Output the [x, y] coordinate of the center of the cell containing the given text.  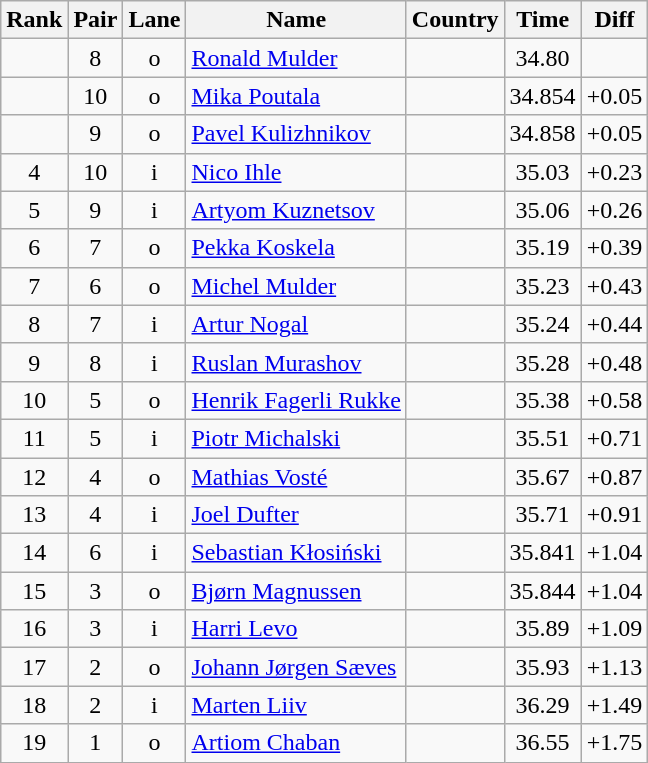
Artiom Chaban [296, 743]
+0.39 [614, 248]
35.93 [542, 667]
Mika Poutala [296, 96]
Ronald Mulder [296, 58]
12 [34, 477]
+0.23 [614, 172]
Lane [154, 20]
35.841 [542, 553]
+0.87 [614, 477]
35.67 [542, 477]
+0.71 [614, 438]
+1.75 [614, 743]
13 [34, 515]
17 [34, 667]
+0.26 [614, 210]
35.51 [542, 438]
Name [296, 20]
35.89 [542, 629]
36.55 [542, 743]
+1.49 [614, 705]
Pair [96, 20]
Johann Jørgen Sæves [296, 667]
+0.44 [614, 324]
Marten Liiv [296, 705]
Piotr Michalski [296, 438]
Joel Dufter [296, 515]
34.80 [542, 58]
Artur Nogal [296, 324]
35.38 [542, 400]
+0.91 [614, 515]
Michel Mulder [296, 286]
Diff [614, 20]
+1.09 [614, 629]
19 [34, 743]
+0.58 [614, 400]
Artyom Kuznetsov [296, 210]
1 [96, 743]
Ruslan Murashov [296, 362]
35.844 [542, 591]
11 [34, 438]
Sebastian Kłosiński [296, 553]
34.858 [542, 134]
Harri Levo [296, 629]
34.854 [542, 96]
18 [34, 705]
Rank [34, 20]
35.24 [542, 324]
35.19 [542, 248]
+0.43 [614, 286]
35.71 [542, 515]
35.28 [542, 362]
35.06 [542, 210]
+1.13 [614, 667]
16 [34, 629]
Pekka Koskela [296, 248]
Mathias Vosté [296, 477]
36.29 [542, 705]
Time [542, 20]
35.23 [542, 286]
15 [34, 591]
Pavel Kulizhnikov [296, 134]
Bjørn Magnussen [296, 591]
Henrik Fagerli Rukke [296, 400]
Nico Ihle [296, 172]
35.03 [542, 172]
+0.48 [614, 362]
Country [455, 20]
14 [34, 553]
